Determine the (X, Y) coordinate at the center of the cell enclosing the given text.  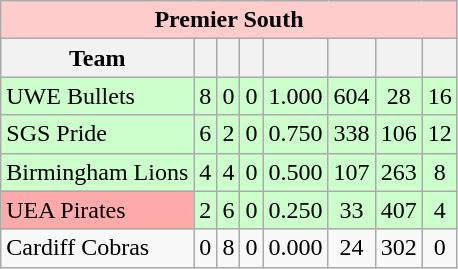
Cardiff Cobras (98, 248)
28 (398, 96)
Team (98, 58)
263 (398, 172)
SGS Pride (98, 134)
302 (398, 248)
338 (352, 134)
407 (398, 210)
0.500 (296, 172)
Birmingham Lions (98, 172)
UEA Pirates (98, 210)
33 (352, 210)
106 (398, 134)
0.000 (296, 248)
604 (352, 96)
Premier South (229, 20)
12 (440, 134)
0.750 (296, 134)
0.250 (296, 210)
UWE Bullets (98, 96)
16 (440, 96)
1.000 (296, 96)
107 (352, 172)
24 (352, 248)
